Return the (X, Y) coordinate for the center point of the cell that contains the specified text.  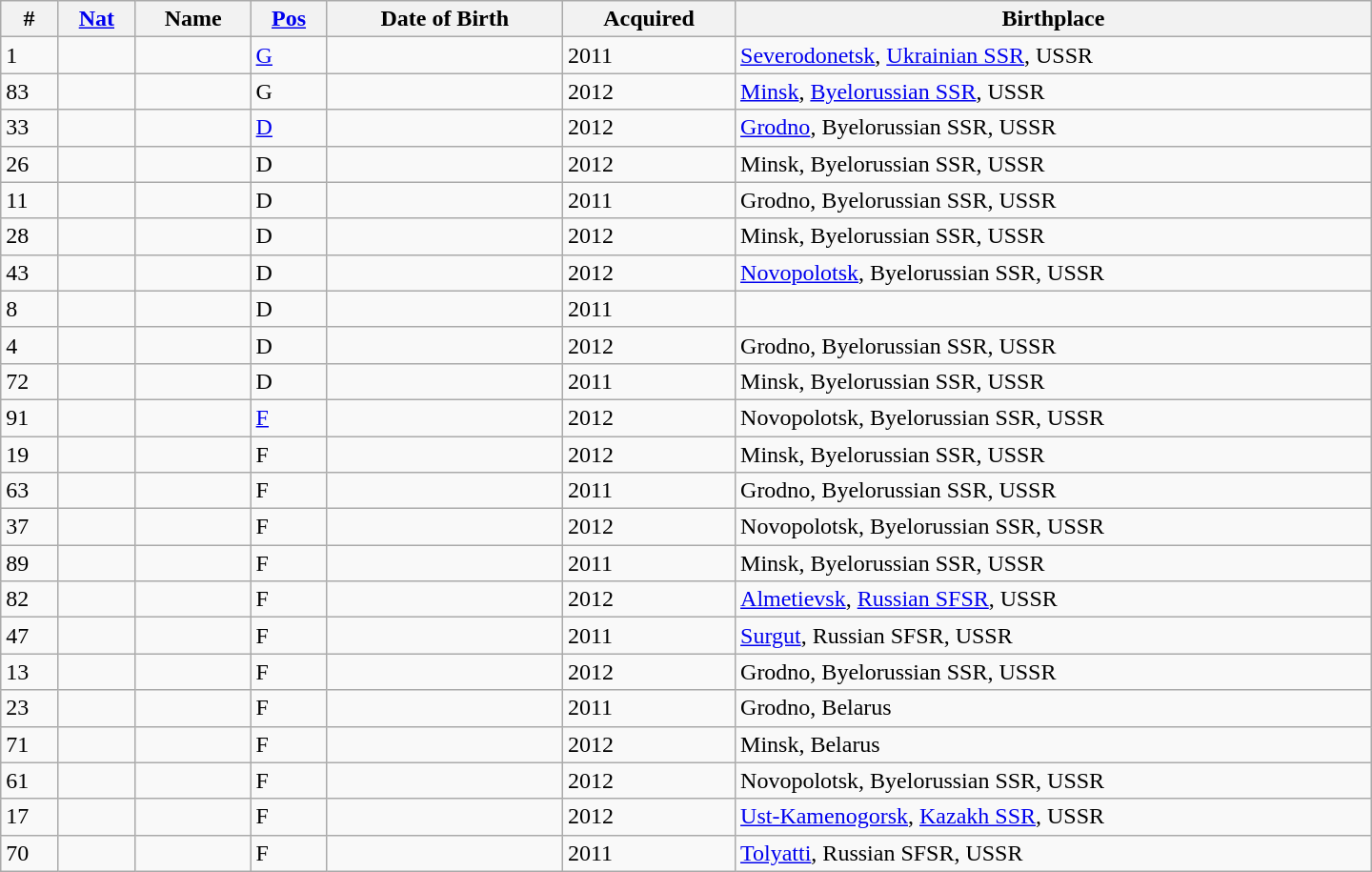
17 (30, 817)
4 (30, 345)
61 (30, 781)
83 (30, 91)
Surgut, Russian SFSR, USSR (1054, 636)
8 (30, 309)
47 (30, 636)
Acquired (648, 19)
11 (30, 200)
63 (30, 491)
Birthplace (1054, 19)
82 (30, 599)
91 (30, 417)
Tolyatti, Russian SFSR, USSR (1054, 853)
Pos (289, 19)
Severodonetsk, Ukrainian SSR, USSR (1054, 55)
Date of Birth (444, 19)
1 (30, 55)
19 (30, 455)
43 (30, 273)
28 (30, 236)
Name (192, 19)
37 (30, 527)
26 (30, 164)
72 (30, 381)
89 (30, 563)
71 (30, 744)
33 (30, 128)
# (30, 19)
70 (30, 853)
Nat (96, 19)
Ust-Kamenogorsk, Kazakh SSR, USSR (1054, 817)
23 (30, 708)
Grodno, Belarus (1054, 708)
Almetievsk, Russian SFSR, USSR (1054, 599)
13 (30, 672)
Minsk, Belarus (1054, 744)
